Pinpoint the cell where the given text exists, returning its [X, Y] midpoint coordinate. 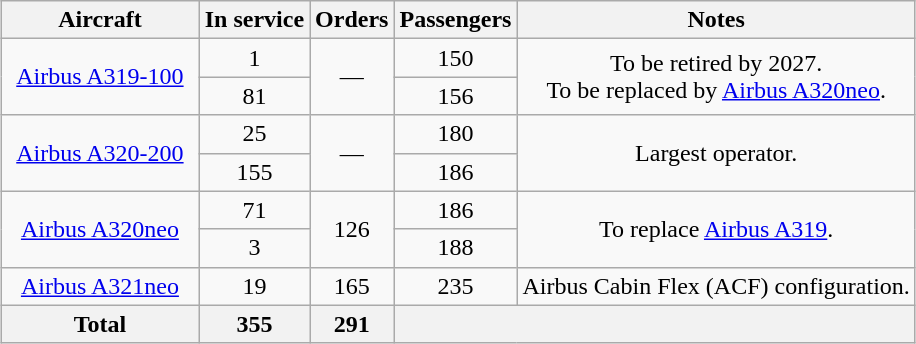
To be retired by 2027. To be replaced by Airbus A320neo. [716, 77]
188 [456, 248]
Airbus A320-200 [100, 153]
Total [100, 324]
Airbus A321neo [100, 286]
Airbus A320neo [100, 229]
355 [254, 324]
126 [352, 229]
156 [456, 96]
81 [254, 96]
19 [254, 286]
1 [254, 58]
165 [352, 286]
Orders [352, 20]
71 [254, 210]
In service [254, 20]
Notes [716, 20]
235 [456, 286]
3 [254, 248]
155 [254, 172]
Aircraft [100, 20]
291 [352, 324]
Airbus A319-100 [100, 77]
150 [456, 58]
To replace Airbus A319. [716, 229]
180 [456, 134]
Largest operator. [716, 153]
25 [254, 134]
Passengers [456, 20]
Airbus Cabin Flex (ACF) configuration. [716, 286]
